Capture the cell that displays the provided text and extract its (x, y) central coordinate. 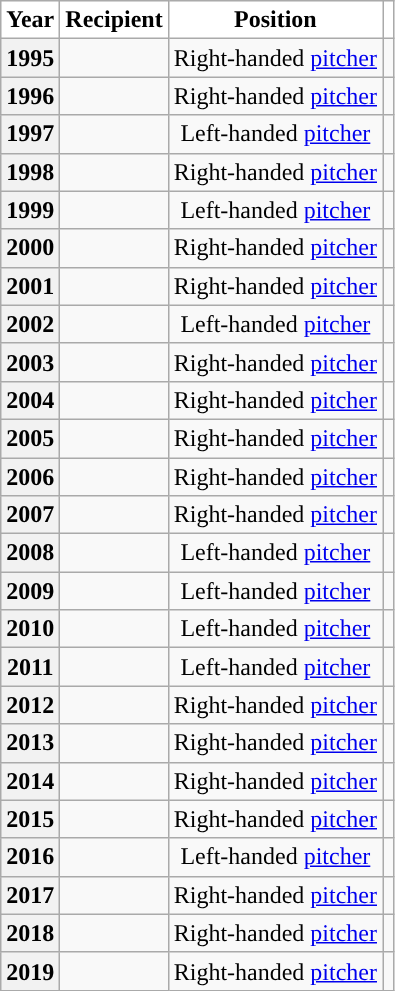
2004 (30, 400)
2019 (30, 971)
Year (30, 20)
2017 (30, 895)
1998 (30, 172)
2018 (30, 933)
2000 (30, 248)
2006 (30, 477)
2010 (30, 629)
2002 (30, 324)
2003 (30, 362)
2005 (30, 438)
2013 (30, 743)
1996 (30, 96)
2009 (30, 591)
2011 (30, 667)
2016 (30, 857)
2012 (30, 705)
Recipient (114, 20)
2007 (30, 515)
Position (275, 20)
2015 (30, 819)
2001 (30, 286)
2014 (30, 781)
1999 (30, 210)
1995 (30, 58)
2008 (30, 553)
1997 (30, 134)
